Extract the (x, y) coordinate from the center of the cell holding the provided text.  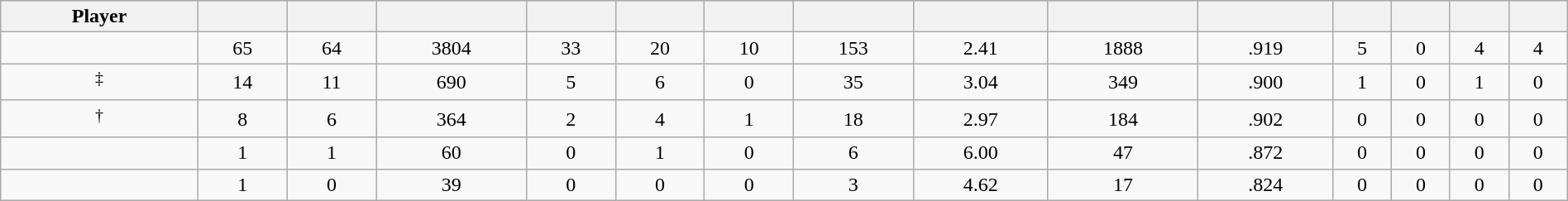
.872 (1265, 153)
64 (332, 48)
33 (571, 48)
2.41 (981, 48)
47 (1123, 153)
.919 (1265, 48)
‡ (99, 83)
3.04 (981, 83)
11 (332, 83)
Player (99, 17)
6.00 (981, 153)
18 (853, 119)
3 (853, 184)
10 (749, 48)
14 (242, 83)
20 (660, 48)
153 (853, 48)
39 (452, 184)
17 (1123, 184)
184 (1123, 119)
364 (452, 119)
8 (242, 119)
.824 (1265, 184)
2.97 (981, 119)
3804 (452, 48)
4.62 (981, 184)
.902 (1265, 119)
35 (853, 83)
60 (452, 153)
2 (571, 119)
65 (242, 48)
† (99, 119)
.900 (1265, 83)
1888 (1123, 48)
690 (452, 83)
349 (1123, 83)
